Pinpoint the cell where the given text exists, returning its (X, Y) midpoint coordinate. 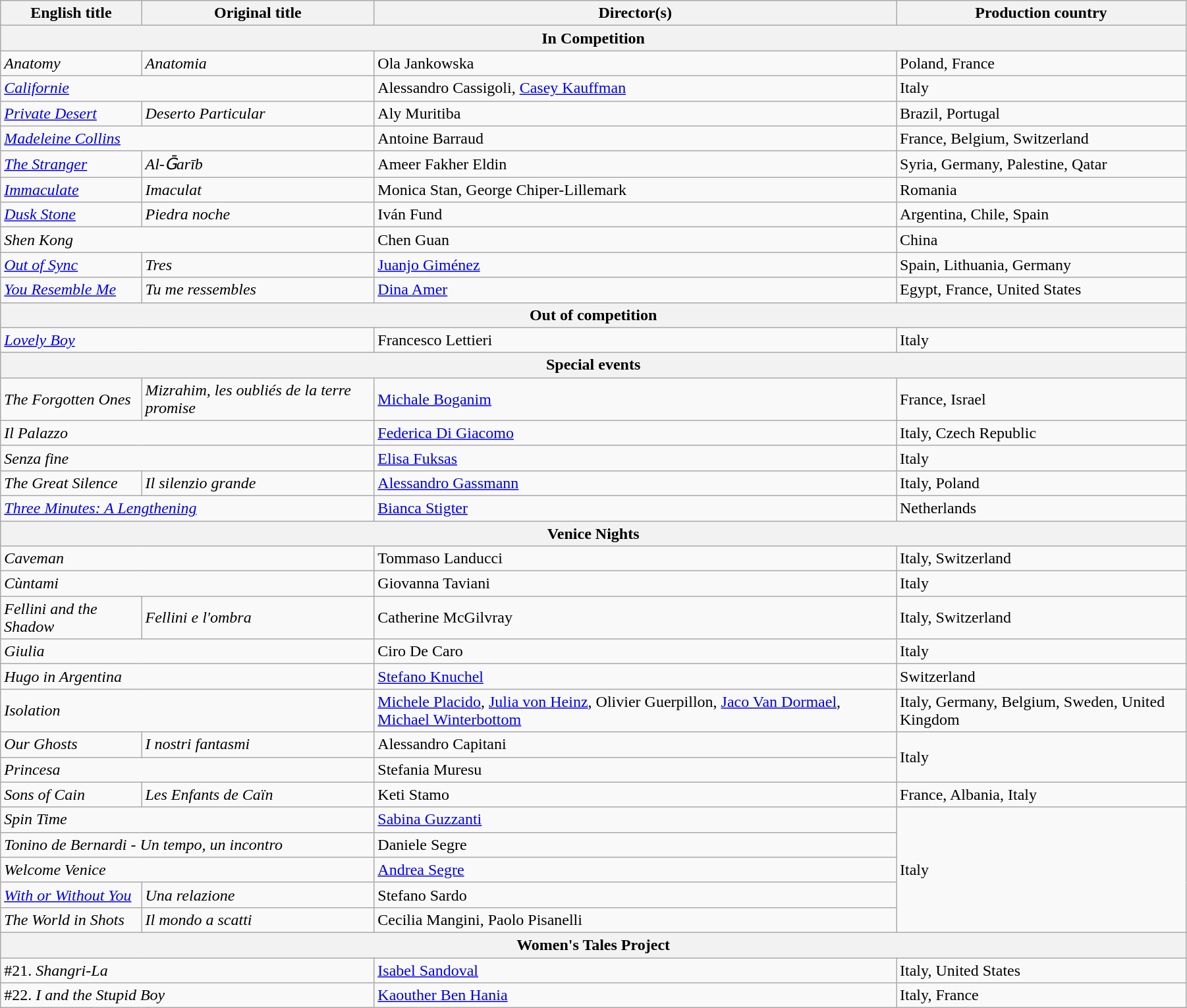
Elisa Fuksas (635, 458)
Sons of Cain (71, 795)
The World in Shots (71, 920)
Out of Sync (71, 265)
Stefano Sardo (635, 895)
Imaculat (258, 190)
Senza fine (187, 458)
Welcome Venice (187, 870)
Bianca Stigter (635, 508)
Venice Nights (593, 533)
Juanjo Giménez (635, 265)
Piedra noche (258, 215)
Immaculate (71, 190)
Dina Amer (635, 290)
Princesa (187, 770)
Andrea Segre (635, 870)
Alessandro Cassigoli, Casey Kauffman (635, 88)
Women's Tales Project (593, 945)
Stefano Knuchel (635, 677)
Fellini and the Shadow (71, 618)
Production country (1041, 13)
Ciro De Caro (635, 652)
Giovanna Taviani (635, 584)
Madeleine Collins (187, 138)
Mizrahim, les oubliés de la terre promise (258, 399)
Una relazione (258, 895)
China (1041, 240)
Giulia (187, 652)
Italy, Poland (1041, 483)
Lovely Boy (187, 340)
Chen Guan (635, 240)
Francesco Lettieri (635, 340)
Romania (1041, 190)
Sabina Guzzanti (635, 820)
Shen Kong (187, 240)
Anatomy (71, 63)
France, Israel (1041, 399)
Tommaso Landucci (635, 559)
You Resemble Me (71, 290)
Argentina, Chile, Spain (1041, 215)
Iván Fund (635, 215)
Brazil, Portugal (1041, 113)
Tu me ressembles (258, 290)
Fellini e l'ombra (258, 618)
Our Ghosts (71, 744)
English title (71, 13)
France, Belgium, Switzerland (1041, 138)
Alessandro Gassmann (635, 483)
Michale Boganim (635, 399)
Californie (187, 88)
Spin Time (187, 820)
Italy, Germany, Belgium, Sweden, United Kingdom (1041, 710)
Michele Placido, Julia von Heinz, Olivier Guerpillon, Jaco Van Dormael, Michael Winterbottom (635, 710)
Spain, Lithuania, Germany (1041, 265)
Tonino de Bernardi - Un tempo, un incontro (187, 845)
The Stranger (71, 164)
With or Without You (71, 895)
Anatomia (258, 63)
Director(s) (635, 13)
Tres (258, 265)
Switzerland (1041, 677)
#21. Shangri-La (187, 970)
Three Minutes: A Lengthening (187, 508)
Special events (593, 365)
I nostri fantasmi (258, 744)
Out of competition (593, 315)
Netherlands (1041, 508)
Syria, Germany, Palestine, Qatar (1041, 164)
The Great Silence (71, 483)
Egypt, France, United States (1041, 290)
In Competition (593, 38)
Aly Muritiba (635, 113)
Les Enfants de Caïn (258, 795)
Monica Stan, George Chiper-Lillemark (635, 190)
Kaouther Ben Hania (635, 995)
Il silenzio grande (258, 483)
Stefania Muresu (635, 770)
Italy, France (1041, 995)
Caveman (187, 559)
Original title (258, 13)
Il Palazzo (187, 433)
Cùntami (187, 584)
#22. I and the Stupid Boy (187, 995)
Private Desert (71, 113)
Dusk Stone (71, 215)
Isolation (187, 710)
Al-Ḡarīb (258, 164)
Isabel Sandoval (635, 970)
Deserto Particular (258, 113)
Ola Jankowska (635, 63)
Keti Stamo (635, 795)
Italy, Czech Republic (1041, 433)
France, Albania, Italy (1041, 795)
Ameer Fakher Eldin (635, 164)
Daniele Segre (635, 845)
The Forgotten Ones (71, 399)
Hugo in Argentina (187, 677)
Italy, United States (1041, 970)
Alessandro Capitani (635, 744)
Antoine Barraud (635, 138)
Poland, France (1041, 63)
Catherine McGilvray (635, 618)
Federica Di Giacomo (635, 433)
Il mondo a scatti (258, 920)
Cecilia Mangini, Paolo Pisanelli (635, 920)
